Pinpoint the cell where the given text exists, returning its [X, Y] midpoint coordinate. 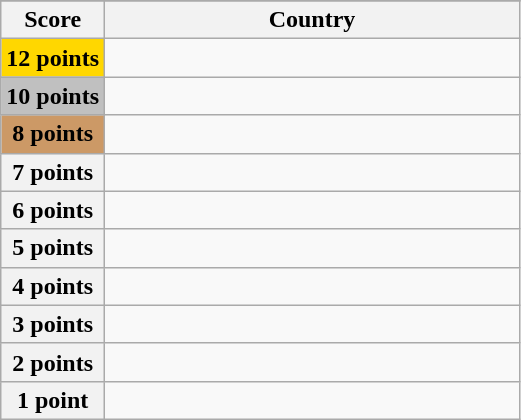
2 points [53, 362]
10 points [53, 96]
Country [312, 20]
8 points [53, 134]
4 points [53, 286]
5 points [53, 248]
7 points [53, 172]
12 points [53, 58]
3 points [53, 324]
Score [53, 20]
6 points [53, 210]
1 point [53, 400]
